Output the (x, y) coordinate of the center of the cell containing the given text.  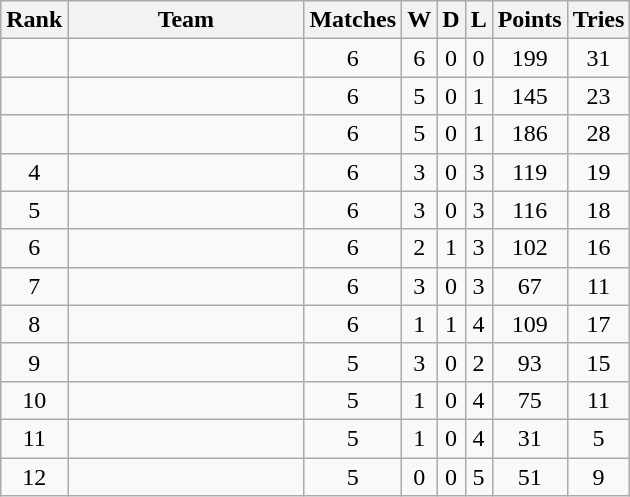
Rank (34, 20)
145 (530, 96)
7 (34, 286)
116 (530, 210)
12 (34, 477)
199 (530, 58)
Matches (353, 20)
109 (530, 324)
75 (530, 400)
67 (530, 286)
119 (530, 172)
8 (34, 324)
51 (530, 477)
Points (530, 20)
15 (598, 362)
D (451, 20)
102 (530, 248)
28 (598, 134)
18 (598, 210)
L (478, 20)
23 (598, 96)
Team (186, 20)
10 (34, 400)
93 (530, 362)
19 (598, 172)
186 (530, 134)
Tries (598, 20)
17 (598, 324)
16 (598, 248)
W (420, 20)
